Identify which cell holds the provided text, then report its (X, Y) central coordinate. 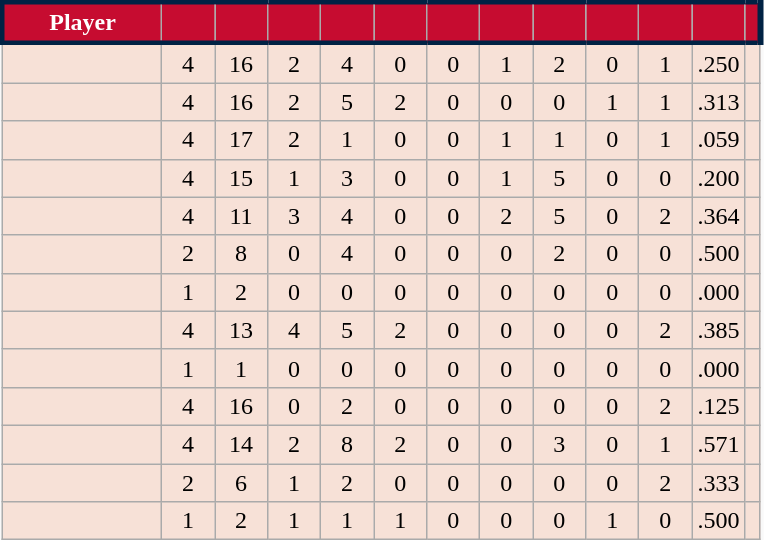
17 (240, 140)
14 (240, 444)
.250 (718, 63)
.059 (718, 140)
.200 (718, 178)
.333 (718, 483)
.364 (718, 216)
.571 (718, 444)
.313 (718, 102)
6 (240, 483)
13 (240, 330)
.385 (718, 330)
.125 (718, 406)
11 (240, 216)
15 (240, 178)
Player (82, 22)
